Provide the (x, y) coordinate of the cell's center where the given text is located.  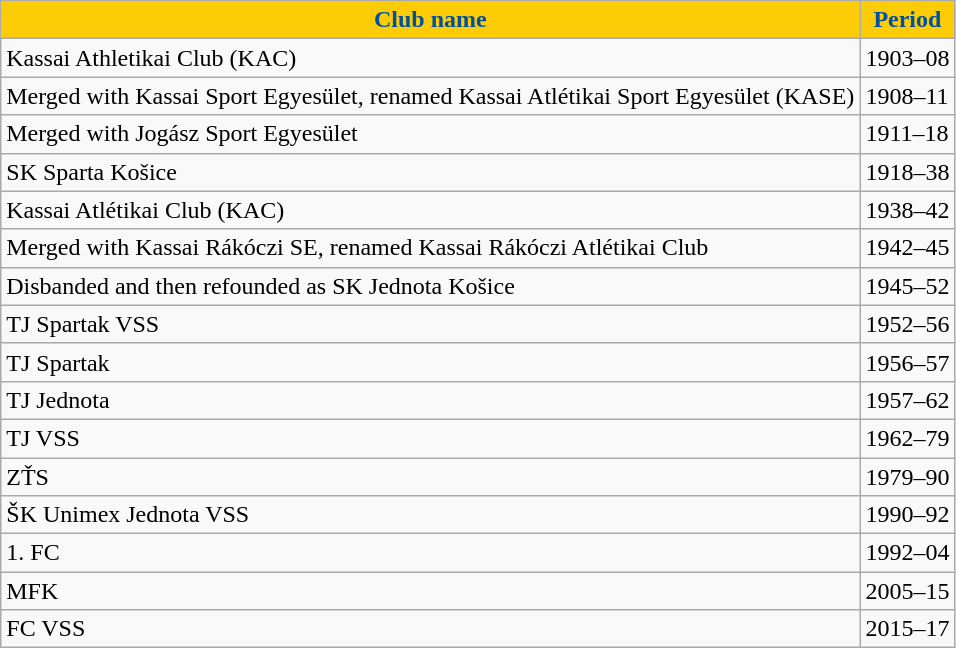
Club name (430, 20)
1952–56 (908, 324)
TJ Jednota (430, 400)
Merged with Kassai Rákóczi SE, renamed Kassai Rákóczi Atlétikai Club (430, 248)
ŠK Unimex Jednota VSS (430, 515)
1992–04 (908, 553)
2015–17 (908, 629)
FC VSS (430, 629)
2005–15 (908, 591)
1942–45 (908, 248)
TJ Spartak VSS (430, 324)
SK Sparta Košice (430, 172)
1956–57 (908, 362)
ZŤS (430, 477)
TJ VSS (430, 438)
1990–92 (908, 515)
TJ Spartak (430, 362)
1945–52 (908, 286)
1903–08 (908, 58)
1. FC (430, 553)
Merged with Kassai Sport Egyesület, renamed Kassai Atlétikai Sport Egyesület (KASE) (430, 96)
1957–62 (908, 400)
Kassai Athletikai Club (KAC) (430, 58)
1908–11 (908, 96)
1979–90 (908, 477)
1911–18 (908, 134)
1918–38 (908, 172)
1938–42 (908, 210)
Kassai Atlétikai Club (KAC) (430, 210)
Merged with Jogász Sport Egyesület (430, 134)
Period (908, 20)
1962–79 (908, 438)
Disbanded and then refounded as SK Jednota Košice (430, 286)
MFK (430, 591)
